Locate the cell with the specified text and output its [X, Y] center coordinate. 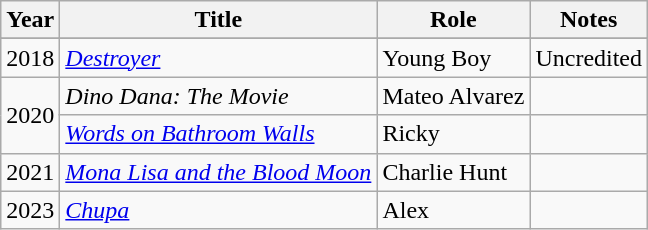
Mona Lisa and the Blood Moon [218, 172]
Dino Dana: The Movie [218, 96]
Mateo Alvarez [454, 96]
2018 [30, 58]
Destroyer [218, 58]
Alex [454, 210]
Year [30, 20]
Words on Bathroom Walls [218, 134]
Charlie Hunt [454, 172]
Young Boy [454, 58]
2023 [30, 210]
2020 [30, 115]
Role [454, 20]
Chupa [218, 210]
Ricky [454, 134]
Title [218, 20]
Notes [589, 20]
Uncredited [589, 58]
2021 [30, 172]
